For the text-containing cell, return its midpoint in [X, Y] coordinate format. 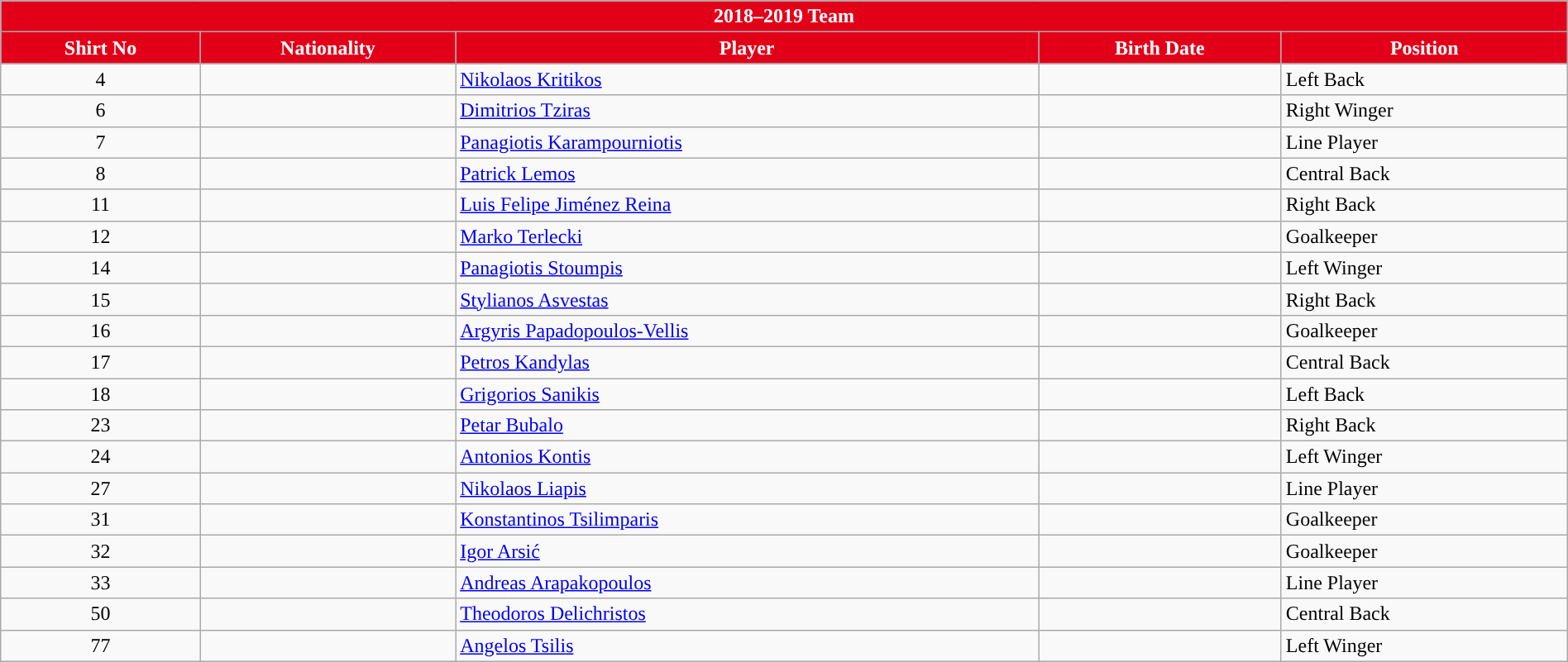
Panagiotis Stoumpis [748, 268]
16 [101, 331]
6 [101, 111]
23 [101, 426]
27 [101, 488]
31 [101, 520]
Shirt No [101, 48]
17 [101, 362]
Marko Terlecki [748, 236]
Position [1424, 48]
Nikolaos Liapis [748, 488]
Luis Felipe Jiménez Reina [748, 205]
32 [101, 551]
Andreas Arapakopoulos [748, 583]
Stylianos Asvestas [748, 299]
18 [101, 394]
2018–2019 Team [784, 17]
8 [101, 174]
Right Winger [1424, 111]
Angelos Tsilis [748, 645]
Nikolaos Kritikos [748, 79]
Player [748, 48]
14 [101, 268]
Birth Date [1160, 48]
Petar Bubalo [748, 426]
33 [101, 583]
4 [101, 79]
Nationality [327, 48]
Panagiotis Karampourniotis [748, 142]
Dimitrios Tziras [748, 111]
77 [101, 645]
Theodoros Delichristos [748, 614]
12 [101, 236]
Antonios Kontis [748, 457]
Petros Kandylas [748, 362]
Grigorios Sanikis [748, 394]
Konstantinos Tsilimparis [748, 520]
Argyris Papadopoulos-Vellis [748, 331]
Igor Arsić [748, 551]
50 [101, 614]
24 [101, 457]
11 [101, 205]
7 [101, 142]
15 [101, 299]
Patrick Lemos [748, 174]
